Find where the given text appears and provide that cell's center as [X, Y] coordinate. 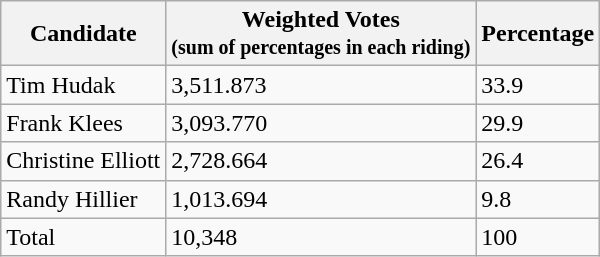
10,348 [321, 237]
Percentage [538, 34]
Candidate [84, 34]
Tim Hudak [84, 85]
29.9 [538, 123]
Total [84, 237]
3,093.770 [321, 123]
100 [538, 237]
Weighted Votes(sum of percentages in each riding) [321, 34]
9.8 [538, 199]
Frank Klees [84, 123]
3,511.873 [321, 85]
Randy Hillier [84, 199]
33.9 [538, 85]
Christine Elliott [84, 161]
1,013.694 [321, 199]
2,728.664 [321, 161]
26.4 [538, 161]
